Extract the [x, y] coordinate from the center of the cell holding the provided text.  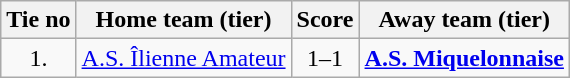
Score [325, 20]
1. [38, 58]
Home team (tier) [184, 20]
A.S. Miquelonnaise [464, 58]
Away team (tier) [464, 20]
Tie no [38, 20]
1–1 [325, 58]
A.S. Îlienne Amateur [184, 58]
